Search for the cell housing the specified text and yield its (x, y) center coordinate. 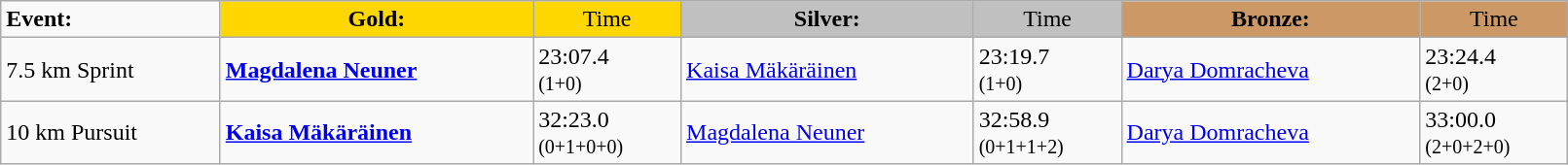
Bronze: (1271, 19)
23:19.7(1+0) (1047, 70)
Event: (111, 19)
23:07.4(1+0) (607, 70)
Silver: (827, 19)
10 km Pursuit (111, 132)
32:23.0(0+1+0+0) (607, 132)
33:00.0(2+0+2+0) (1494, 132)
Gold: (376, 19)
7.5 km Sprint (111, 70)
23:24.4(2+0) (1494, 70)
32:58.9(0+1+1+2) (1047, 132)
